Determine the [X, Y] coordinate at the center of the cell enclosing the given text.  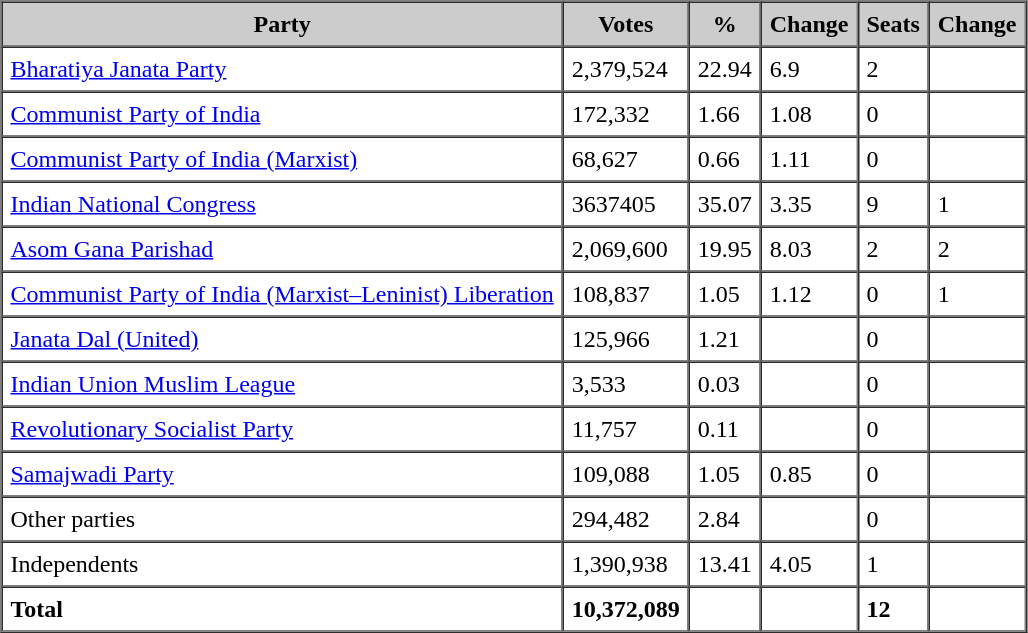
19.95 [725, 248]
3.35 [810, 204]
0.85 [810, 474]
Votes [626, 24]
10,372,089 [626, 608]
1.11 [810, 158]
Communist Party of India (Marxist–Leninist) Liberation [282, 294]
35.07 [725, 204]
Janata Dal (United) [282, 338]
125,966 [626, 338]
Seats [892, 24]
1.12 [810, 294]
Independents [282, 564]
3637405 [626, 204]
11,757 [626, 428]
1.66 [725, 114]
Other parties [282, 518]
% [725, 24]
Samajwadi Party [282, 474]
Bharatiya Janata Party [282, 68]
Revolutionary Socialist Party [282, 428]
68,627 [626, 158]
Total [282, 608]
1.08 [810, 114]
2,379,524 [626, 68]
1.21 [725, 338]
Party [282, 24]
0.03 [725, 384]
Communist Party of India (Marxist) [282, 158]
6.9 [810, 68]
1,390,938 [626, 564]
109,088 [626, 474]
13.41 [725, 564]
2,069,600 [626, 248]
4.05 [810, 564]
172,332 [626, 114]
0.66 [725, 158]
Asom Gana Parishad [282, 248]
12 [892, 608]
108,837 [626, 294]
Indian National Congress [282, 204]
2.84 [725, 518]
9 [892, 204]
Communist Party of India [282, 114]
0.11 [725, 428]
3,533 [626, 384]
294,482 [626, 518]
22.94 [725, 68]
8.03 [810, 248]
Indian Union Muslim League [282, 384]
